Return [x, y] of the center of cell containing provided text 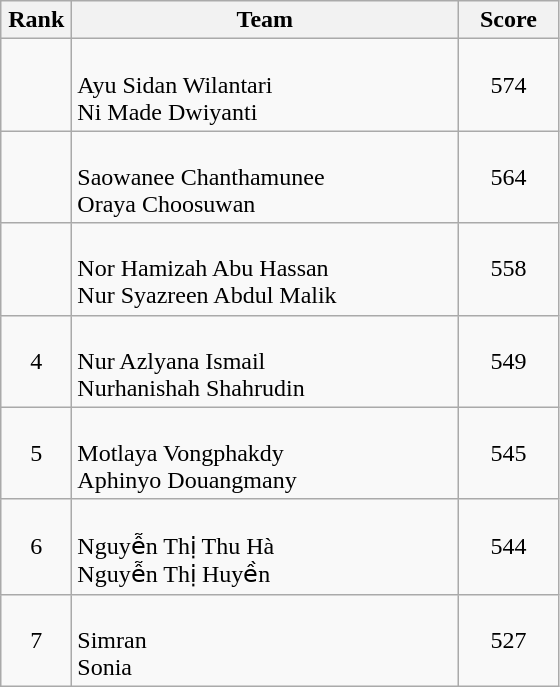
5 [36, 453]
Motlaya VongphakdyAphinyo Douangmany [265, 453]
564 [508, 177]
Nur Azlyana IsmailNurhanishah Shahrudin [265, 361]
7 [36, 640]
Nguyễn Thị Thu HàNguyễn Thị Huyền [265, 546]
Team [265, 20]
574 [508, 85]
544 [508, 546]
558 [508, 269]
4 [36, 361]
Saowanee ChanthamuneeOraya Choosuwan [265, 177]
Rank [36, 20]
Nor Hamizah Abu HassanNur Syazreen Abdul Malik [265, 269]
6 [36, 546]
549 [508, 361]
545 [508, 453]
SimranSonia [265, 640]
527 [508, 640]
Score [508, 20]
Ayu Sidan WilantariNi Made Dwiyanti [265, 85]
